Identify which cell holds the provided text, then report its [X, Y] central coordinate. 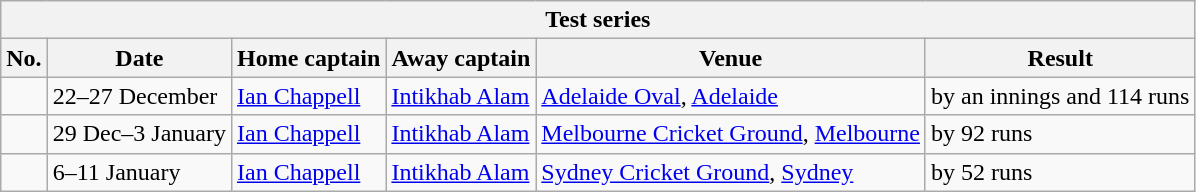
Adelaide Oval, Adelaide [731, 96]
Melbourne Cricket Ground, Melbourne [731, 134]
29 Dec–3 January [139, 134]
Away captain [461, 58]
6–11 January [139, 172]
Result [1060, 58]
by 52 runs [1060, 172]
Venue [731, 58]
No. [24, 58]
22–27 December [139, 96]
Sydney Cricket Ground, Sydney [731, 172]
Home captain [308, 58]
Date [139, 58]
by 92 runs [1060, 134]
by an innings and 114 runs [1060, 96]
Test series [598, 20]
